Search for the cell housing the specified text and yield its (X, Y) center coordinate. 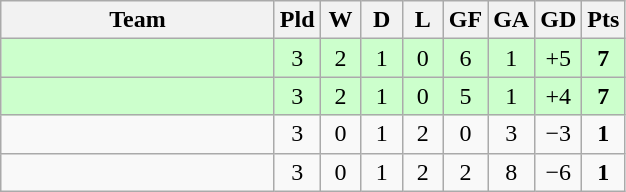
W (340, 20)
5 (465, 96)
Pld (297, 20)
+5 (558, 58)
Team (138, 20)
Pts (604, 20)
D (382, 20)
GD (558, 20)
−3 (558, 134)
8 (512, 172)
6 (465, 58)
L (422, 20)
GA (512, 20)
GF (465, 20)
−6 (558, 172)
+4 (558, 96)
